For the text-containing cell, return its midpoint in (X, Y) coordinate format. 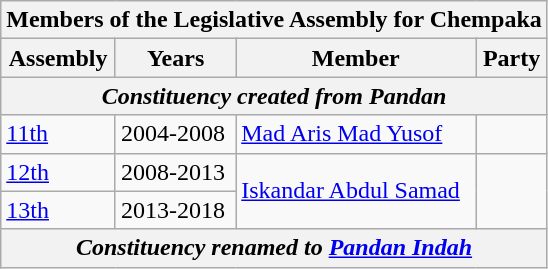
11th (58, 134)
2004-2008 (175, 134)
Party (512, 58)
Mad Aris Mad Yusof (356, 134)
Assembly (58, 58)
12th (58, 172)
Constituency created from Pandan (274, 96)
13th (58, 210)
Members of the Legislative Assembly for Chempaka (274, 20)
Constituency renamed to Pandan Indah (274, 248)
2013-2018 (175, 210)
Member (356, 58)
Years (175, 58)
2008-2013 (175, 172)
Iskandar Abdul Samad (356, 191)
